Determine the (x, y) coordinate at the center of the cell enclosing the given text.  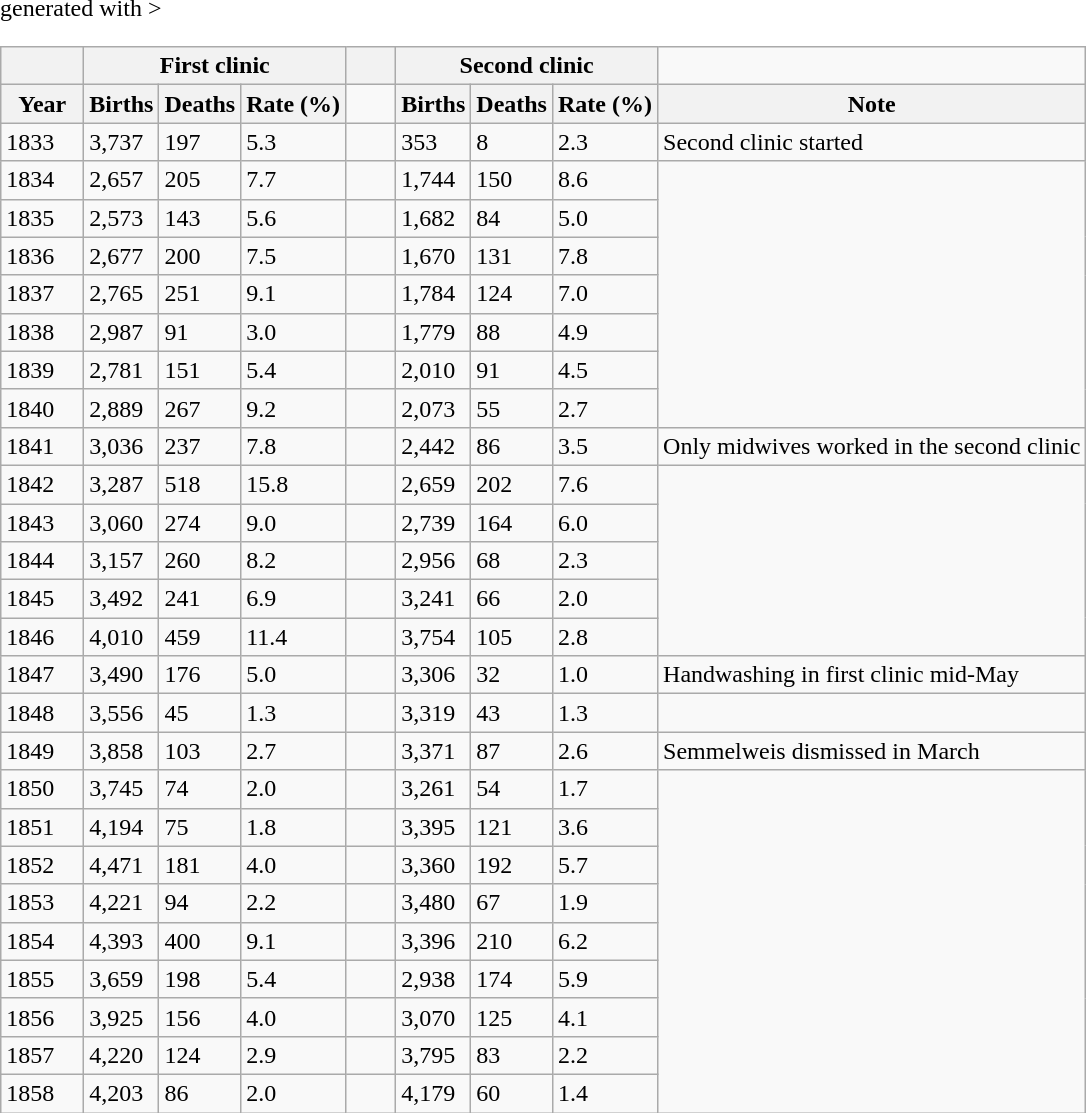
1837 (42, 294)
3,070 (434, 1017)
3,492 (122, 599)
6.2 (604, 941)
150 (512, 180)
105 (512, 637)
15.8 (294, 484)
3,556 (122, 713)
3,490 (122, 675)
2,938 (434, 979)
75 (200, 827)
2,573 (122, 218)
3,795 (434, 1055)
8.6 (604, 180)
Second clinic started (872, 142)
Second clinic (527, 66)
3,480 (434, 903)
3,306 (434, 675)
1855 (42, 979)
103 (200, 751)
7.6 (604, 484)
3,360 (434, 865)
3,737 (122, 142)
237 (200, 446)
Note (872, 104)
198 (200, 979)
3,036 (122, 446)
8 (512, 142)
88 (512, 332)
3.0 (294, 332)
4,220 (122, 1055)
3,241 (434, 599)
164 (512, 523)
1848 (42, 713)
5.3 (294, 142)
1.9 (604, 903)
1840 (42, 408)
83 (512, 1055)
459 (200, 637)
1836 (42, 256)
1841 (42, 446)
7.0 (604, 294)
4.9 (604, 332)
1847 (42, 675)
1856 (42, 1017)
3,060 (122, 523)
2,781 (122, 370)
1835 (42, 218)
2.8 (604, 637)
1,682 (434, 218)
3,745 (122, 789)
1850 (42, 789)
11.4 (294, 637)
60 (512, 1093)
74 (200, 789)
1842 (42, 484)
94 (200, 903)
1854 (42, 941)
3,754 (434, 637)
3,396 (434, 941)
5.7 (604, 865)
67 (512, 903)
353 (434, 142)
2,677 (122, 256)
4,393 (122, 941)
274 (200, 523)
4.1 (604, 1017)
1.0 (604, 675)
87 (512, 751)
1834 (42, 180)
4,010 (122, 637)
3,371 (434, 751)
3,858 (122, 751)
9.0 (294, 523)
3,659 (122, 979)
1.7 (604, 789)
1846 (42, 637)
4,194 (122, 827)
1,779 (434, 332)
3.5 (604, 446)
1843 (42, 523)
2,657 (122, 180)
1,744 (434, 180)
251 (200, 294)
84 (512, 218)
4,221 (122, 903)
1,784 (434, 294)
1.8 (294, 827)
2,765 (122, 294)
400 (200, 941)
5.6 (294, 218)
4,471 (122, 865)
131 (512, 256)
68 (512, 561)
2,889 (122, 408)
Semmelweis dismissed in March (872, 751)
66 (512, 599)
1.4 (604, 1093)
1851 (42, 827)
210 (512, 941)
3,157 (122, 561)
Only midwives worked in the second clinic (872, 446)
3,261 (434, 789)
1852 (42, 865)
197 (200, 142)
1833 (42, 142)
7.7 (294, 180)
151 (200, 370)
2.6 (604, 751)
200 (200, 256)
2,987 (122, 332)
1838 (42, 332)
176 (200, 675)
1,670 (434, 256)
174 (512, 979)
4,203 (122, 1093)
1839 (42, 370)
205 (200, 180)
4.5 (604, 370)
125 (512, 1017)
45 (200, 713)
260 (200, 561)
2,442 (434, 446)
3,287 (122, 484)
202 (512, 484)
32 (512, 675)
8.2 (294, 561)
3,395 (434, 827)
518 (200, 484)
4,179 (434, 1093)
143 (200, 218)
2.9 (294, 1055)
1853 (42, 903)
1845 (42, 599)
1858 (42, 1093)
3.6 (604, 827)
6.0 (604, 523)
3,925 (122, 1017)
192 (512, 865)
Year (42, 104)
2,010 (434, 370)
3,319 (434, 713)
55 (512, 408)
121 (512, 827)
5.9 (604, 979)
2,073 (434, 408)
1844 (42, 561)
156 (200, 1017)
6.9 (294, 599)
2,659 (434, 484)
Handwashing in first clinic mid-May (872, 675)
267 (200, 408)
2,739 (434, 523)
54 (512, 789)
7.5 (294, 256)
1857 (42, 1055)
9.2 (294, 408)
181 (200, 865)
First clinic (215, 66)
2,956 (434, 561)
241 (200, 599)
1849 (42, 751)
43 (512, 713)
